Detect which cell encompasses the target text, then output its [X, Y] center coordinate. 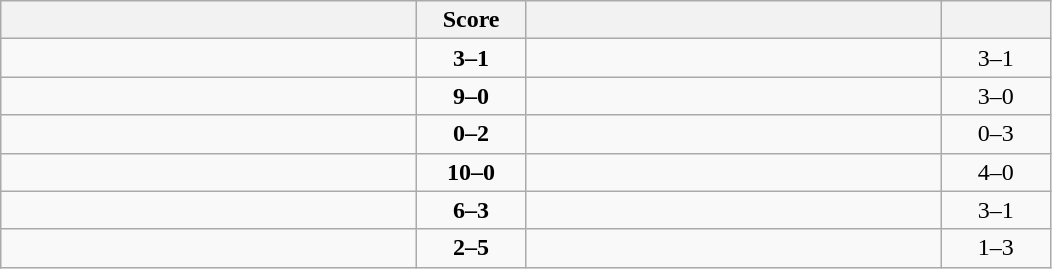
0–2 [472, 134]
9–0 [472, 96]
6–3 [472, 210]
10–0 [472, 172]
Score [472, 20]
0–3 [996, 134]
1–3 [996, 248]
4–0 [996, 172]
3–0 [996, 96]
2–5 [472, 248]
